Locate the cell with the specified text and output its [X, Y] center coordinate. 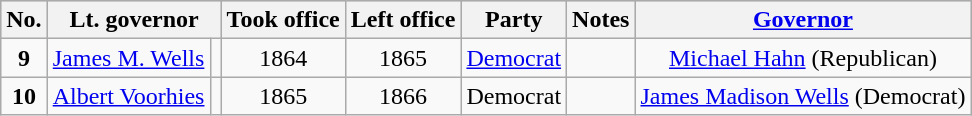
Party [514, 20]
Left office [403, 20]
10 [24, 96]
No. [24, 20]
Albert Voorhies [128, 96]
Notes [601, 20]
James Madison Wells (Democrat) [803, 96]
Lt. governor [134, 20]
9 [24, 58]
1864 [283, 58]
1866 [403, 96]
James M. Wells [128, 58]
Took office [283, 20]
Governor [803, 20]
Michael Hahn (Republican) [803, 58]
